Scan for the cell matching the given text and deliver its [x, y] coordinate at center. 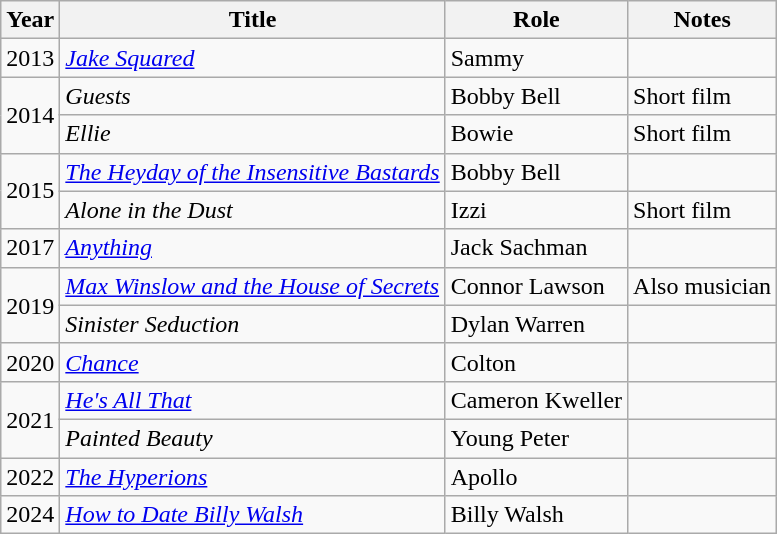
2024 [30, 515]
Title [252, 20]
Chance [252, 362]
2020 [30, 362]
Notes [702, 20]
He's All That [252, 400]
Jake Squared [252, 58]
Apollo [536, 477]
Max Winslow and the House of Secrets [252, 286]
Cameron Kweller [536, 400]
How to Date Billy Walsh [252, 515]
Connor Lawson [536, 286]
Billy Walsh [536, 515]
2013 [30, 58]
The Heyday of the Insensitive Bastards [252, 172]
Izzi [536, 210]
2015 [30, 191]
Also musician [702, 286]
Bowie [536, 134]
Sammy [536, 58]
Year [30, 20]
Guests [252, 96]
Young Peter [536, 438]
Anything [252, 248]
Role [536, 20]
Ellie [252, 134]
Painted Beauty [252, 438]
Dylan Warren [536, 324]
Colton [536, 362]
Alone in the Dust [252, 210]
2022 [30, 477]
2021 [30, 419]
The Hyperions [252, 477]
2019 [30, 305]
2017 [30, 248]
Sinister Seduction [252, 324]
Jack Sachman [536, 248]
2014 [30, 115]
